Provide the [X, Y] coordinate of the cell's center where the given text is located.  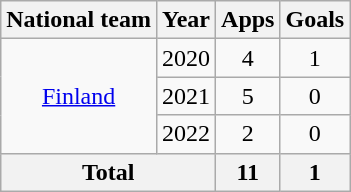
Total [108, 172]
11 [248, 172]
5 [248, 96]
2 [248, 134]
Year [186, 20]
2021 [186, 96]
2022 [186, 134]
Finland [79, 96]
2020 [186, 58]
Goals [315, 20]
4 [248, 58]
National team [79, 20]
Apps [248, 20]
